Extract the (X, Y) coordinate from the center of the cell holding the provided text.  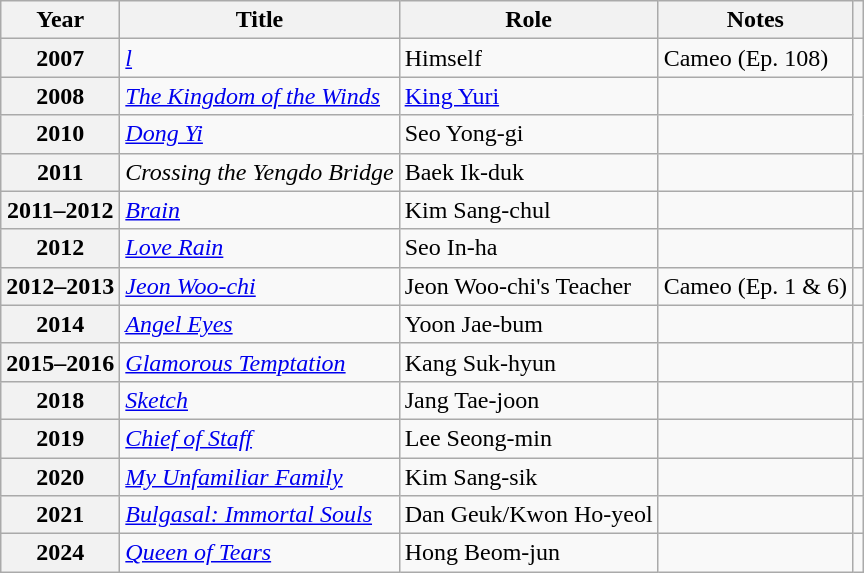
Sketch (260, 400)
2011 (60, 172)
Hong Beom-jun (528, 553)
Brain (260, 210)
Kang Suk-hyun (528, 362)
Bulgasal: Immortal Souls (260, 515)
l (260, 58)
Lee Seong-min (528, 438)
The Kingdom of the Winds (260, 96)
Queen of Tears (260, 553)
Chief of Staff (260, 438)
2019 (60, 438)
Dan Geuk/Kwon Ho-yeol (528, 515)
2024 (60, 553)
Dong Yi (260, 134)
King Yuri (528, 96)
Crossing the Yengdo Bridge (260, 172)
Glamorous Temptation (260, 362)
2020 (60, 477)
Love Rain (260, 248)
2018 (60, 400)
2008 (60, 96)
Title (260, 20)
2021 (60, 515)
Jang Tae-joon (528, 400)
2015–2016 (60, 362)
2007 (60, 58)
Seo Yong-gi (528, 134)
Role (528, 20)
Himself (528, 58)
Yoon Jae-bum (528, 324)
Kim Sang-chul (528, 210)
2011–2012 (60, 210)
Year (60, 20)
Cameo (Ep. 1 & 6) (755, 286)
Cameo (Ep. 108) (755, 58)
2012–2013 (60, 286)
Angel Eyes (260, 324)
Notes (755, 20)
My Unfamiliar Family (260, 477)
Jeon Woo-chi (260, 286)
Baek Ik-duk (528, 172)
Kim Sang-sik (528, 477)
2012 (60, 248)
2010 (60, 134)
2014 (60, 324)
Seo In-ha (528, 248)
Jeon Woo-chi's Teacher (528, 286)
